From the cell containing the given text, extract its center point as (X, Y) coordinate. 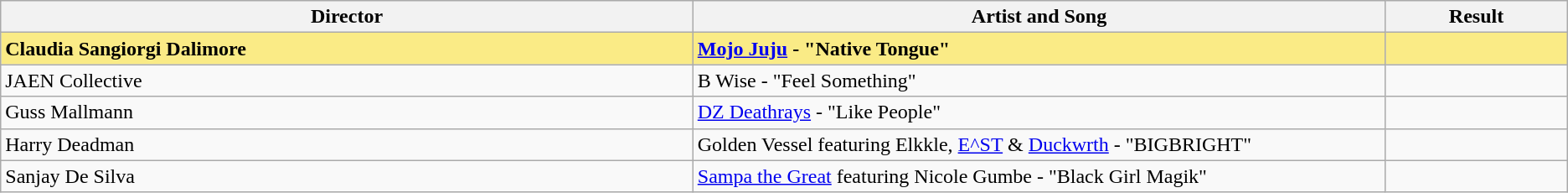
DZ Deathrays - "Like People" (1039, 112)
Sampa the Great featuring Nicole Gumbe - "Black Girl Magik" (1039, 176)
B Wise - "Feel Something" (1039, 81)
Director (347, 17)
Mojo Juju - "Native Tongue" (1039, 49)
JAEN Collective (347, 81)
Guss Mallmann (347, 112)
Result (1477, 17)
Claudia Sangiorgi Dalimore (347, 49)
Golden Vessel featuring Elkkle, E^ST & Duckwrth - "BIGBRIGHT" (1039, 144)
Sanjay De Silva (347, 176)
Artist and Song (1039, 17)
Harry Deadman (347, 144)
